Identify which cell holds the provided text, then report its [X, Y] central coordinate. 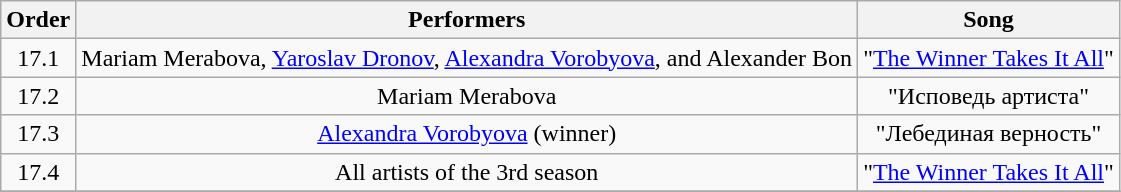
17.1 [38, 58]
17.2 [38, 96]
All artists of the 3rd season [467, 172]
"Лебединая верность" [989, 134]
Mariam Merabova [467, 96]
"Исповедь артиста" [989, 96]
17.3 [38, 134]
Mariam Merabova, Yaroslav Dronov, Alexandra Vorobyova, and Alexander Bon [467, 58]
Order [38, 20]
17.4 [38, 172]
Performers [467, 20]
Song [989, 20]
Alexandra Vorobyova (winner) [467, 134]
